Identify which cell holds the provided text, then report its (x, y) central coordinate. 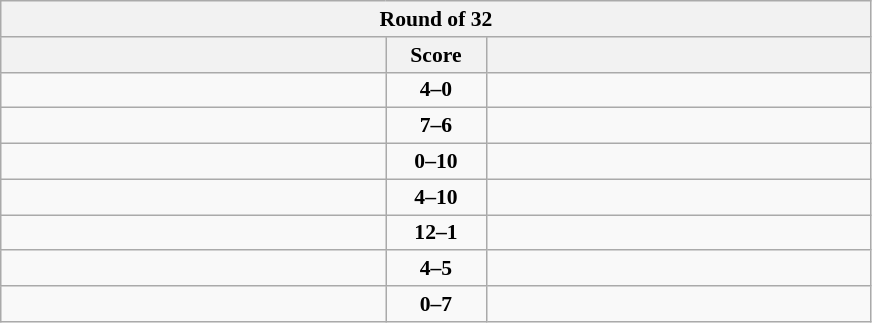
4–10 (436, 197)
12–1 (436, 233)
4–5 (436, 269)
0–10 (436, 162)
Score (436, 55)
4–0 (436, 90)
0–7 (436, 304)
Round of 32 (436, 19)
7–6 (436, 126)
